Determine the (X, Y) coordinate at the center of the cell enclosing the given text.  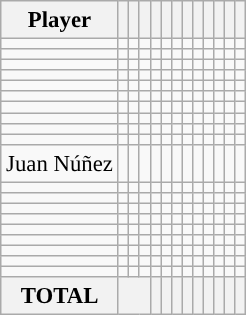
TOTAL (60, 296)
Juan Núñez (60, 163)
Player (60, 20)
